Capture the cell that displays the provided text and extract its (X, Y) central coordinate. 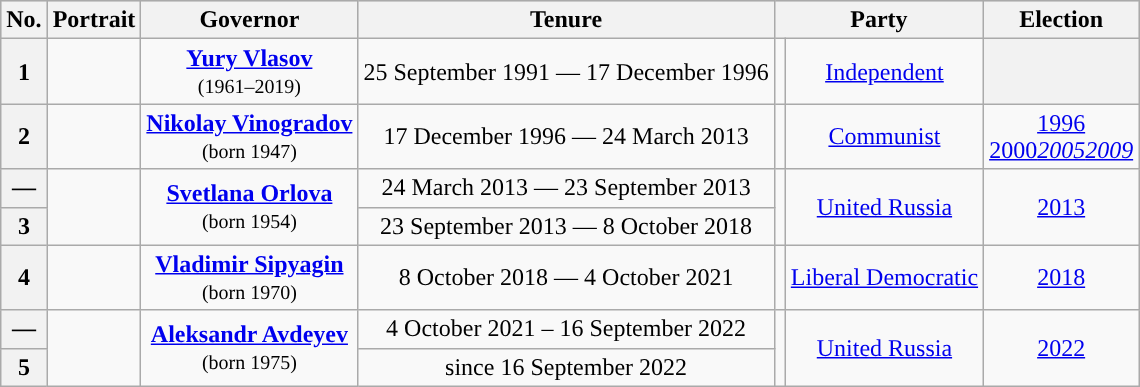
8 October 2018 — 4 October 2021 (566, 278)
Vladimir Sipyagin(born 1970) (250, 278)
2 (24, 136)
25 September 1991 — 17 December 1996 (566, 72)
1996200020052009 (1062, 136)
Party (878, 20)
5 (24, 367)
Svetlana Orlova(born 1954) (250, 207)
4 (24, 278)
Tenure (566, 20)
Yury Vlasov(1961–2019) (250, 72)
24 March 2013 — 23 September 2013 (566, 188)
Election (1062, 20)
23 September 2013 — 8 October 2018 (566, 226)
Governor (250, 20)
3 (24, 226)
4 October 2021 – 16 September 2022 (566, 329)
No. (24, 20)
Liberal Democratic (884, 278)
1 (24, 72)
since 16 September 2022 (566, 367)
2022 (1062, 348)
Independent (884, 72)
2013 (1062, 207)
Aleksandr Avdeyev(born 1975) (250, 348)
Nikolay Vinogradov(born 1947) (250, 136)
2018 (1062, 278)
Communist (884, 136)
17 December 1996 — 24 March 2013 (566, 136)
Portrait (94, 20)
